Output the (x, y) coordinate of the center of the cell containing the given text.  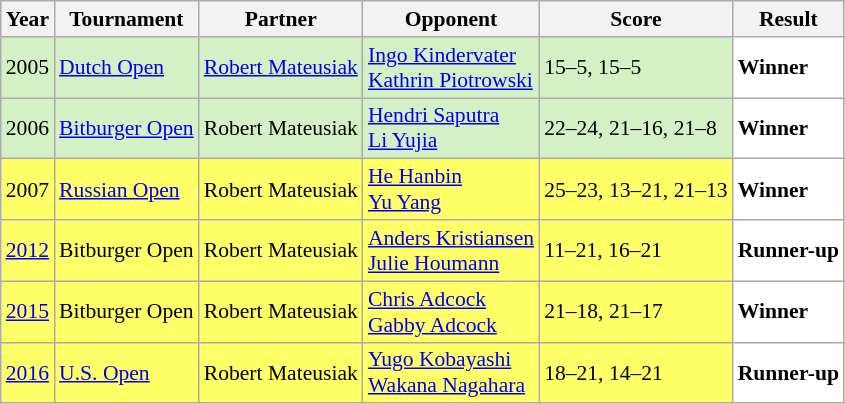
25–23, 13–21, 21–13 (636, 190)
2005 (28, 68)
Opponent (451, 19)
U.S. Open (126, 372)
Yugo Kobayashi Wakana Nagahara (451, 372)
21–18, 21–17 (636, 312)
Ingo Kindervater Kathrin Piotrowski (451, 68)
18–21, 14–21 (636, 372)
Score (636, 19)
Partner (281, 19)
2016 (28, 372)
Chris Adcock Gabby Adcock (451, 312)
Dutch Open (126, 68)
2006 (28, 128)
22–24, 21–16, 21–8 (636, 128)
15–5, 15–5 (636, 68)
Result (788, 19)
Russian Open (126, 190)
Anders Kristiansen Julie Houmann (451, 250)
11–21, 16–21 (636, 250)
2015 (28, 312)
He Hanbin Yu Yang (451, 190)
Hendri Saputra Li Yujia (451, 128)
2007 (28, 190)
Tournament (126, 19)
Year (28, 19)
2012 (28, 250)
